Capture the cell that displays the provided text and extract its (x, y) central coordinate. 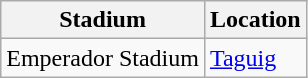
Emperador Stadium (103, 58)
Taguig (255, 58)
Stadium (103, 20)
Location (255, 20)
